Locate the cell with the specified text and output its [X, Y] center coordinate. 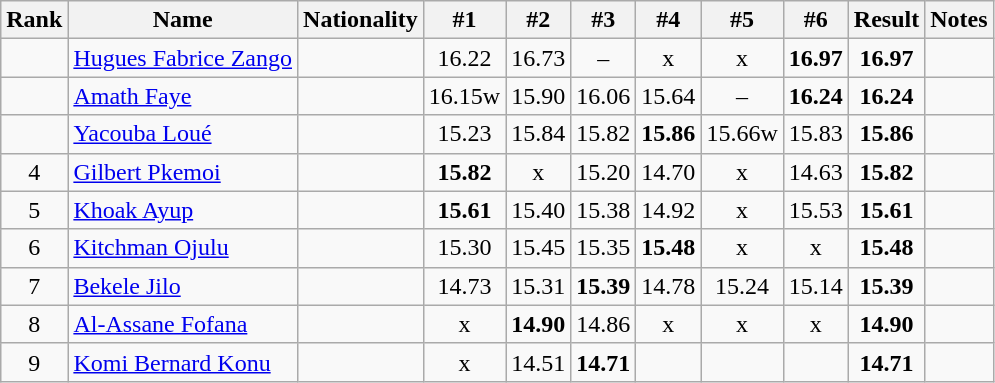
Nationality [361, 20]
15.83 [816, 134]
#3 [604, 20]
15.66w [742, 134]
8 [34, 324]
15.23 [464, 134]
16.06 [604, 96]
15.24 [742, 286]
15.35 [604, 248]
15.31 [538, 286]
Al-Assane Fofana [183, 324]
Name [183, 20]
#2 [538, 20]
15.14 [816, 286]
15.53 [816, 210]
7 [34, 286]
15.20 [604, 172]
15.84 [538, 134]
15.64 [668, 96]
Kitchman Ojulu [183, 248]
Notes [959, 20]
15.40 [538, 210]
15.90 [538, 96]
14.92 [668, 210]
15.38 [604, 210]
16.15w [464, 96]
#4 [668, 20]
Rank [34, 20]
5 [34, 210]
14.73 [464, 286]
#5 [742, 20]
15.30 [464, 248]
14.78 [668, 286]
6 [34, 248]
9 [34, 362]
Amath Faye [183, 96]
Hugues Fabrice Zango [183, 58]
Result [886, 20]
#1 [464, 20]
14.63 [816, 172]
14.70 [668, 172]
16.73 [538, 58]
Yacouba Loué [183, 134]
14.86 [604, 324]
4 [34, 172]
16.22 [464, 58]
Khoak Ayup [183, 210]
Bekele Jilo [183, 286]
Gilbert Pkemoi [183, 172]
14.51 [538, 362]
15.45 [538, 248]
Komi Bernard Konu [183, 362]
#6 [816, 20]
